Extract the [X, Y] coordinate from the center of the cell holding the provided text.  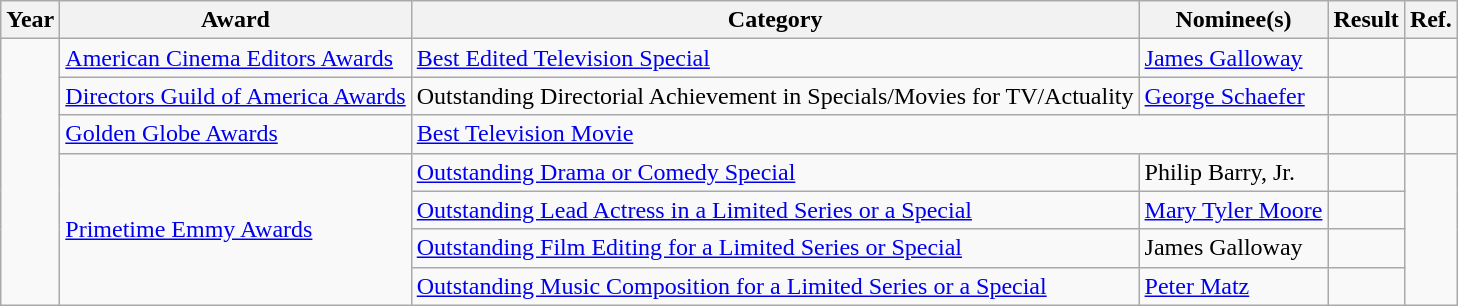
Year [30, 20]
Outstanding Music Composition for a Limited Series or a Special [775, 286]
Outstanding Directorial Achievement in Specials/Movies for TV/Actuality [775, 96]
Outstanding Drama or Comedy Special [775, 172]
Golden Globe Awards [236, 134]
Outstanding Film Editing for a Limited Series or Special [775, 248]
Philip Barry, Jr. [1234, 172]
Peter Matz [1234, 286]
Award [236, 20]
Best Television Movie [870, 134]
Result [1366, 20]
Primetime Emmy Awards [236, 229]
Directors Guild of America Awards [236, 96]
Category [775, 20]
Ref. [1430, 20]
Mary Tyler Moore [1234, 210]
George Schaefer [1234, 96]
Best Edited Television Special [775, 58]
Outstanding Lead Actress in a Limited Series or a Special [775, 210]
American Cinema Editors Awards [236, 58]
Nominee(s) [1234, 20]
